Search for the cell housing the specified text and yield its [X, Y] center coordinate. 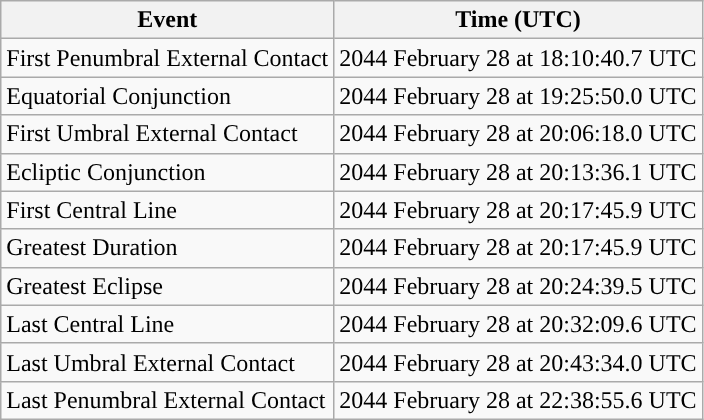
Greatest Eclipse [168, 286]
Last Central Line [168, 324]
Last Penumbral External Contact [168, 400]
2044 February 28 at 20:13:36.1 UTC [518, 172]
Equatorial Conjunction [168, 96]
2044 February 28 at 18:10:40.7 UTC [518, 58]
2044 February 28 at 22:38:55.6 UTC [518, 400]
Time (UTC) [518, 20]
Ecliptic Conjunction [168, 172]
Event [168, 20]
2044 February 28 at 20:32:09.6 UTC [518, 324]
First Central Line [168, 210]
Last Umbral External Contact [168, 362]
2044 February 28 at 20:06:18.0 UTC [518, 134]
2044 February 28 at 20:43:34.0 UTC [518, 362]
2044 February 28 at 20:24:39.5 UTC [518, 286]
First Umbral External Contact [168, 134]
2044 February 28 at 19:25:50.0 UTC [518, 96]
First Penumbral External Contact [168, 58]
Greatest Duration [168, 248]
